For the text-containing cell, return its midpoint in [x, y] coordinate format. 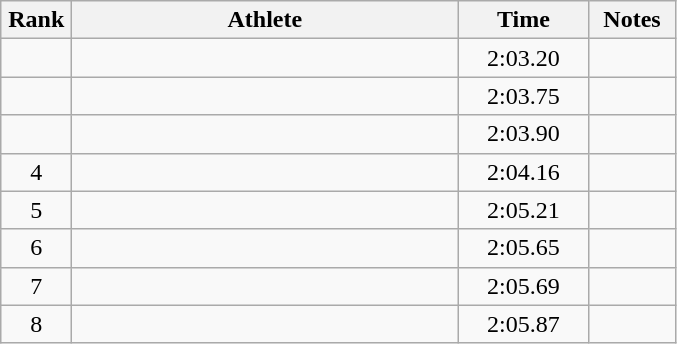
Rank [36, 20]
6 [36, 248]
5 [36, 210]
2:05.65 [524, 248]
Time [524, 20]
2:05.21 [524, 210]
4 [36, 172]
2:05.69 [524, 286]
7 [36, 286]
2:04.16 [524, 172]
2:03.20 [524, 58]
2:03.75 [524, 96]
2:03.90 [524, 134]
2:05.87 [524, 324]
Athlete [265, 20]
8 [36, 324]
Notes [632, 20]
